Capture the cell that displays the provided text and extract its (X, Y) central coordinate. 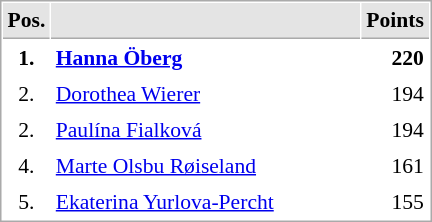
Points (396, 21)
Pos. (26, 21)
161 (396, 165)
4. (26, 165)
1. (26, 57)
Marte Olsbu Røiseland (206, 165)
Ekaterina Yurlova-Percht (206, 201)
Dorothea Wierer (206, 93)
Hanna Öberg (206, 57)
Paulína Fialková (206, 129)
5. (26, 201)
155 (396, 201)
220 (396, 57)
